Return (x, y) of the center of cell containing provided text 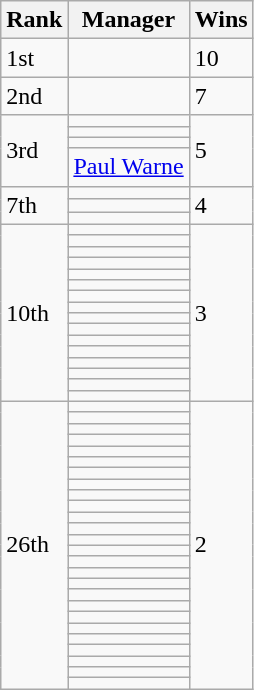
7 (221, 96)
2nd (34, 96)
Manager (128, 20)
4 (221, 205)
10 (221, 58)
Rank (34, 20)
7th (34, 205)
3rd (34, 150)
Paul Warne (128, 167)
2 (221, 545)
3 (221, 312)
10th (34, 312)
Wins (221, 20)
5 (221, 150)
1st (34, 58)
26th (34, 545)
